Locate the cell with the specified text and output its [x, y] center coordinate. 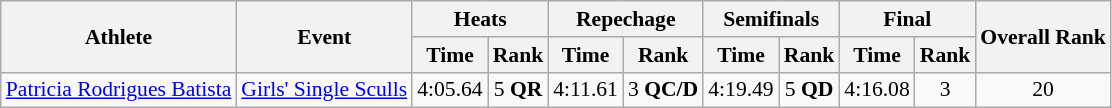
5 QR [518, 90]
Semifinals [771, 19]
Event [324, 36]
Patricia Rodrigues Batista [119, 90]
Girls' Single Sculls [324, 90]
3 [946, 90]
5 QD [810, 90]
4:19.49 [740, 90]
3 QC/D [663, 90]
Overall Rank [1042, 36]
20 [1042, 90]
4:05.64 [450, 90]
Final [907, 19]
4:16.08 [876, 90]
4:11.61 [586, 90]
Heats [480, 19]
Athlete [119, 36]
Repechage [626, 19]
